Return the (x, y) coordinate for the center point of the cell that contains the specified text.  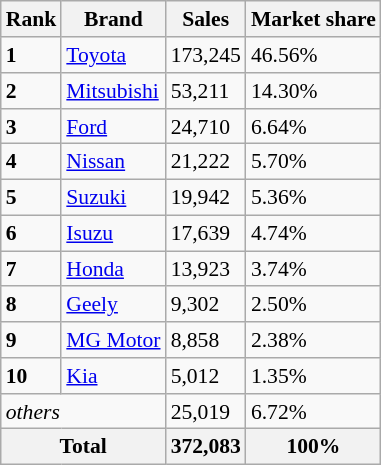
Sales (206, 19)
2.50% (314, 304)
6.72% (314, 411)
100% (314, 447)
10 (32, 376)
173,245 (206, 55)
2 (32, 91)
8,858 (206, 340)
Suzuki (113, 197)
46.56% (314, 55)
17,639 (206, 233)
14.30% (314, 91)
19,942 (206, 197)
9,302 (206, 304)
Nissan (113, 162)
Market share (314, 19)
1.35% (314, 376)
Honda (113, 269)
5 (32, 197)
8 (32, 304)
4 (32, 162)
MG Motor (113, 340)
1 (32, 55)
6.64% (314, 126)
3 (32, 126)
Geely (113, 304)
others (84, 411)
21,222 (206, 162)
2.38% (314, 340)
5.36% (314, 197)
9 (32, 340)
5,012 (206, 376)
372,083 (206, 447)
Kia (113, 376)
Rank (32, 19)
Mitsubishi (113, 91)
13,923 (206, 269)
53,211 (206, 91)
4.74% (314, 233)
7 (32, 269)
Isuzu (113, 233)
5.70% (314, 162)
24,710 (206, 126)
25,019 (206, 411)
Ford (113, 126)
3.74% (314, 269)
Total (84, 447)
Brand (113, 19)
6 (32, 233)
Toyota (113, 55)
